Pinpoint the cell where the given text exists, returning its [x, y] midpoint coordinate. 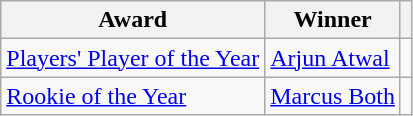
Arjun Atwal [333, 58]
Award [133, 20]
Winner [333, 20]
Players' Player of the Year [133, 58]
Marcus Both [333, 96]
Rookie of the Year [133, 96]
